Provide the (X, Y) coordinate of the cell's center where the given text is located.  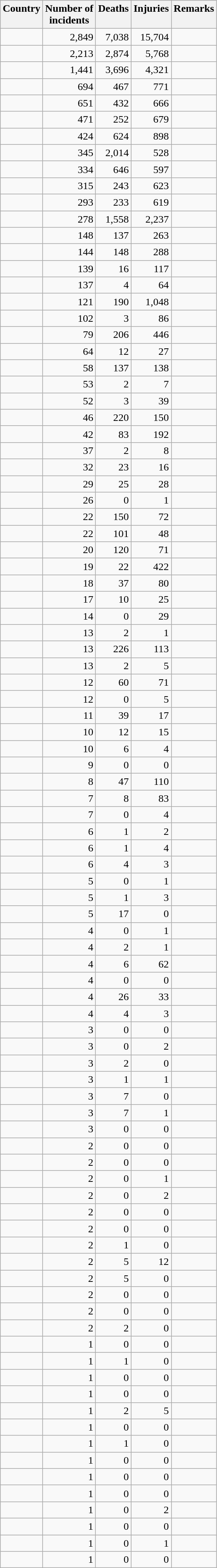
467 (113, 87)
624 (113, 136)
206 (113, 335)
113 (151, 649)
1,048 (151, 302)
233 (113, 202)
623 (151, 186)
2,849 (69, 37)
46 (69, 417)
117 (151, 269)
72 (151, 517)
898 (151, 136)
79 (69, 335)
139 (69, 269)
2,213 (69, 53)
15,704 (151, 37)
666 (151, 103)
42 (69, 434)
252 (113, 120)
1,558 (113, 219)
27 (151, 351)
86 (151, 318)
432 (113, 103)
3,696 (113, 70)
144 (69, 252)
120 (113, 550)
243 (113, 186)
62 (151, 964)
278 (69, 219)
471 (69, 120)
597 (151, 169)
334 (69, 169)
424 (69, 136)
192 (151, 434)
771 (151, 87)
2,874 (113, 53)
58 (69, 368)
1,441 (69, 70)
345 (69, 153)
288 (151, 252)
19 (69, 567)
15 (151, 732)
53 (69, 384)
101 (113, 534)
Deaths (113, 15)
121 (69, 302)
138 (151, 368)
33 (151, 997)
110 (151, 782)
48 (151, 534)
Number ofincidents (69, 15)
Injuries (151, 15)
9 (69, 765)
694 (69, 87)
446 (151, 335)
7,038 (113, 37)
52 (69, 401)
23 (113, 467)
60 (113, 682)
263 (151, 236)
528 (151, 153)
220 (113, 417)
14 (69, 616)
4,321 (151, 70)
Country (22, 15)
2,237 (151, 219)
18 (69, 583)
20 (69, 550)
293 (69, 202)
651 (69, 103)
679 (151, 120)
646 (113, 169)
190 (113, 302)
Remarks (194, 15)
28 (151, 484)
315 (69, 186)
80 (151, 583)
619 (151, 202)
5,768 (151, 53)
32 (69, 467)
226 (113, 649)
2,014 (113, 153)
422 (151, 567)
102 (69, 318)
11 (69, 715)
47 (113, 782)
